Find where the given text appears and provide that cell's center as (x, y) coordinate. 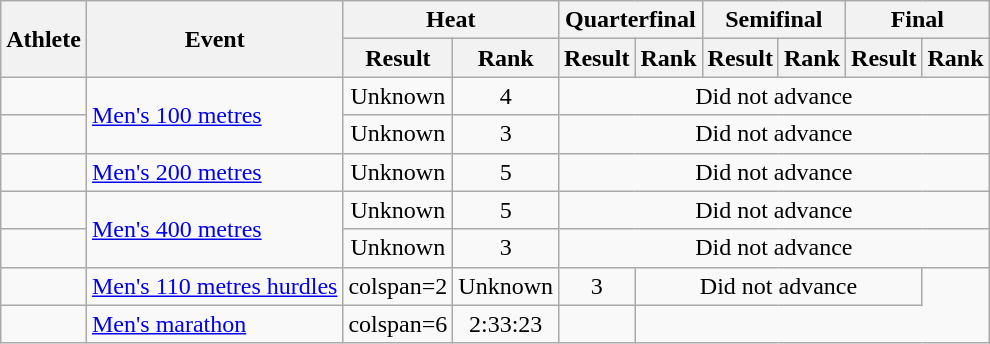
Heat (451, 20)
Athlete (44, 39)
4 (506, 96)
Men's 110 metres hurdles (214, 286)
2:33:23 (506, 324)
Event (214, 39)
colspan=6 (398, 324)
colspan=2 (398, 286)
Men's 200 metres (214, 172)
Semifinal (774, 20)
Men's 400 metres (214, 229)
Final (918, 20)
Men's marathon (214, 324)
Men's 100 metres (214, 115)
Quarterfinal (631, 20)
